Provide the [X, Y] coordinate of the cell's center where the given text is located.  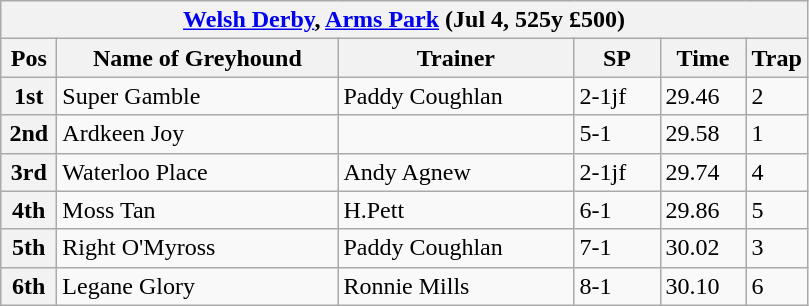
Super Gamble [198, 96]
Welsh Derby, Arms Park (Jul 4, 525y £500) [404, 20]
Trainer [456, 58]
7-1 [617, 248]
3rd [29, 172]
Legane Glory [198, 286]
SP [617, 58]
Time [703, 58]
4 [776, 172]
Ardkeen Joy [198, 134]
2nd [29, 134]
29.46 [703, 96]
30.10 [703, 286]
1 [776, 134]
5th [29, 248]
6th [29, 286]
1st [29, 96]
Right O'Myross [198, 248]
5-1 [617, 134]
29.58 [703, 134]
Trap [776, 58]
Waterloo Place [198, 172]
4th [29, 210]
29.86 [703, 210]
8-1 [617, 286]
5 [776, 210]
H.Pett [456, 210]
Andy Agnew [456, 172]
Pos [29, 58]
Name of Greyhound [198, 58]
3 [776, 248]
Ronnie Mills [456, 286]
6 [776, 286]
6-1 [617, 210]
2 [776, 96]
30.02 [703, 248]
Moss Tan [198, 210]
29.74 [703, 172]
